Pinpoint the cell where the given text exists, returning its (x, y) midpoint coordinate. 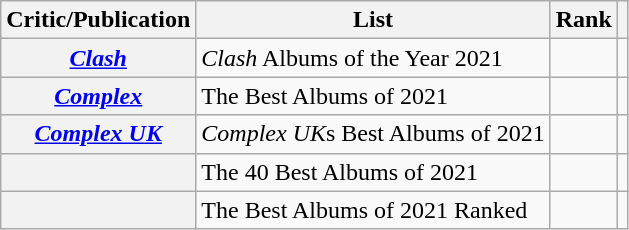
The 40 Best Albums of 2021 (373, 172)
Complex (98, 96)
Complex UK (98, 134)
Clash Albums of the Year 2021 (373, 58)
The Best Albums of 2021 (373, 96)
Rank (584, 20)
Clash (98, 58)
List (373, 20)
Complex UKs Best Albums of 2021 (373, 134)
Critic/Publication (98, 20)
The Best Albums of 2021 Ranked (373, 210)
